Return the (X, Y) coordinate for the center point of the cell that contains the specified text.  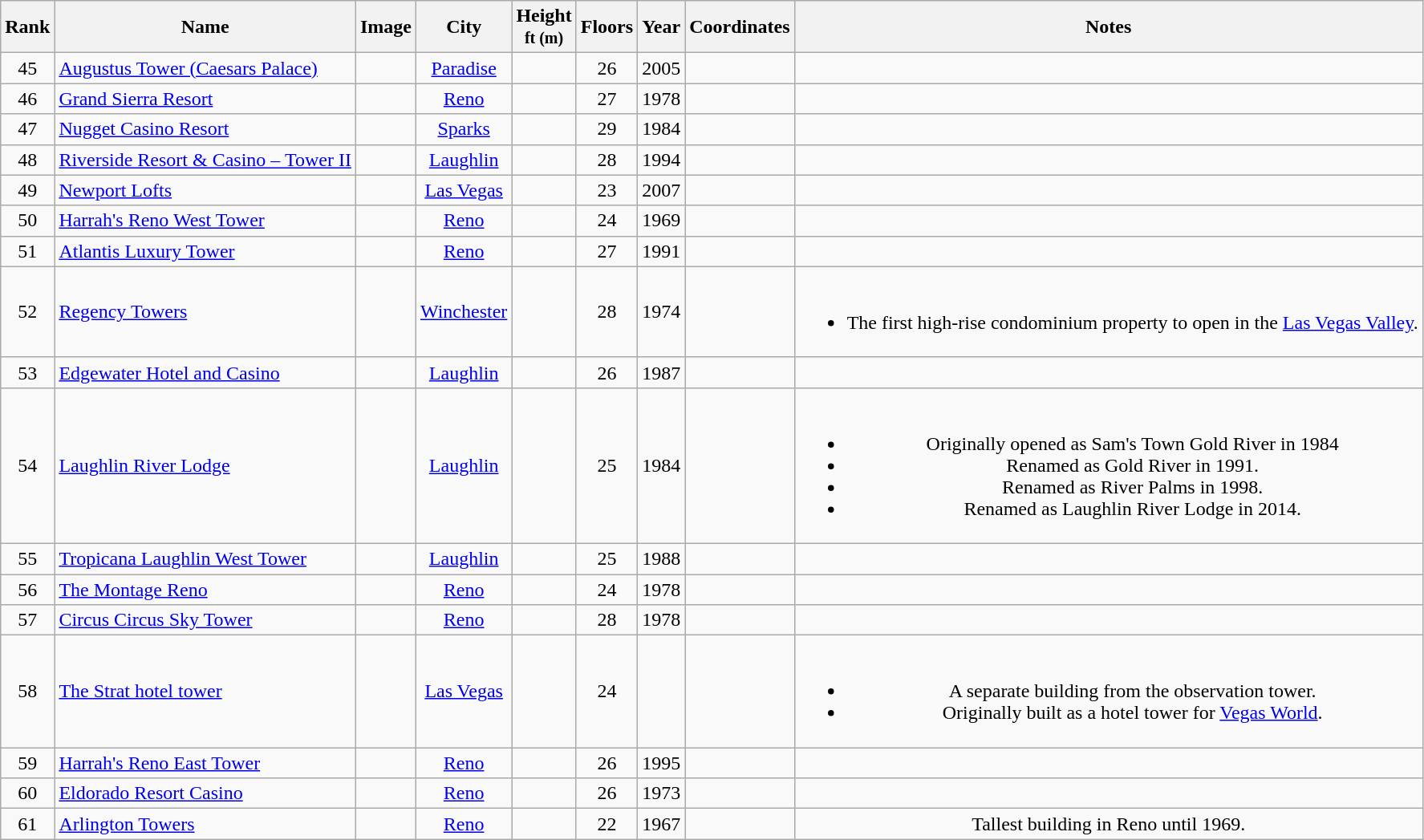
1991 (661, 251)
22 (607, 824)
Image (385, 27)
Arlington Towers (205, 824)
1994 (661, 160)
Notes (1109, 27)
57 (27, 620)
58 (27, 692)
1995 (661, 763)
29 (607, 129)
Newport Lofts (205, 190)
Circus Circus Sky Tower (205, 620)
Edgewater Hotel and Casino (205, 372)
The Strat hotel tower (205, 692)
1974 (661, 311)
Sparks (464, 129)
Harrah's Reno West Tower (205, 221)
Year (661, 27)
1969 (661, 221)
Tropicana Laughlin West Tower (205, 558)
50 (27, 221)
1988 (661, 558)
Name (205, 27)
Heightft (m) (544, 27)
Grand Sierra Resort (205, 99)
60 (27, 793)
59 (27, 763)
1973 (661, 793)
49 (27, 190)
56 (27, 590)
City (464, 27)
48 (27, 160)
2005 (661, 68)
Harrah's Reno East Tower (205, 763)
A separate building from the observation tower.Originally built as a hotel tower for Vegas World. (1109, 692)
Riverside Resort & Casino – Tower II (205, 160)
23 (607, 190)
1987 (661, 372)
Floors (607, 27)
51 (27, 251)
52 (27, 311)
The first high-rise condominium property to open in the Las Vegas Valley. (1109, 311)
The Montage Reno (205, 590)
47 (27, 129)
55 (27, 558)
Augustus Tower (Caesars Palace) (205, 68)
45 (27, 68)
Laughlin River Lodge (205, 465)
Atlantis Luxury Tower (205, 251)
Winchester (464, 311)
Rank (27, 27)
Paradise (464, 68)
2007 (661, 190)
Nugget Casino Resort (205, 129)
54 (27, 465)
Coordinates (740, 27)
61 (27, 824)
1967 (661, 824)
53 (27, 372)
Eldorado Resort Casino (205, 793)
Regency Towers (205, 311)
46 (27, 99)
Tallest building in Reno until 1969. (1109, 824)
